Identify which cell holds the provided text, then report its [X, Y] central coordinate. 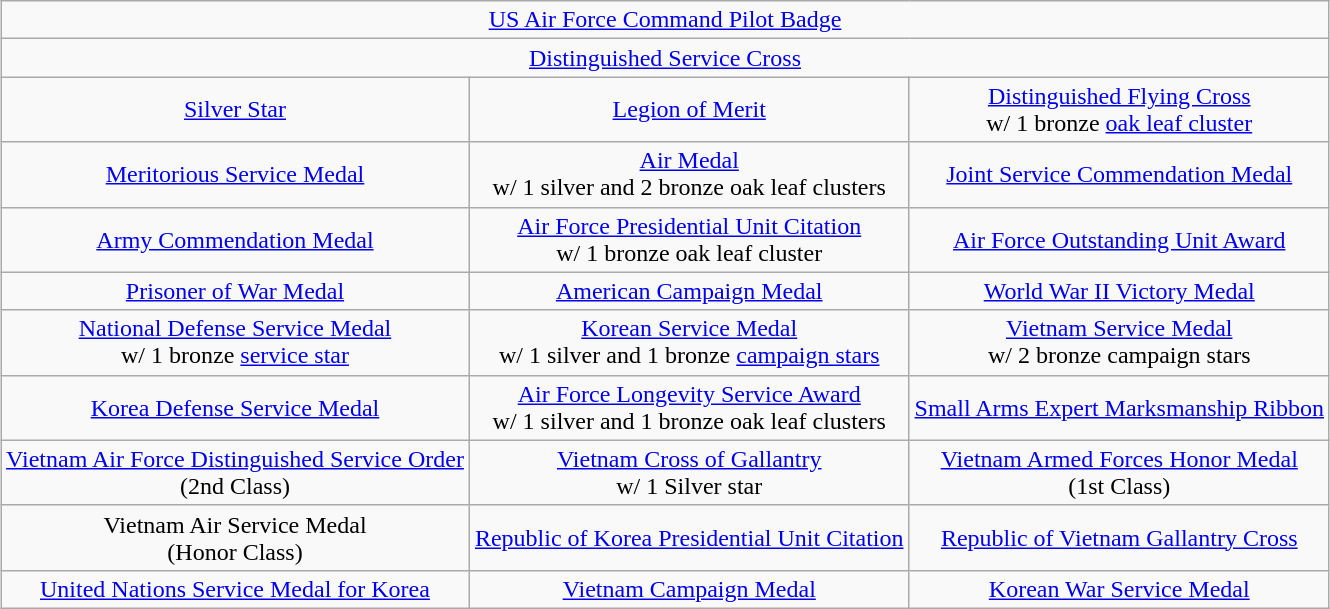
Air Force Longevity Service Awardw/ 1 silver and 1 bronze oak leaf clusters [689, 408]
Legion of Merit [689, 110]
Korean Service Medalw/ 1 silver and 1 bronze campaign stars [689, 342]
Meritorious Service Medal [236, 174]
Vietnam Campaign Medal [689, 589]
Vietnam Air Service Medal(Honor Class) [236, 538]
Distinguished Flying Crossw/ 1 bronze oak leaf cluster [1119, 110]
Air Force Outstanding Unit Award [1119, 240]
Silver Star [236, 110]
Air Medalw/ 1 silver and 2 bronze oak leaf clusters [689, 174]
Army Commendation Medal [236, 240]
National Defense Service Medalw/ 1 bronze service star [236, 342]
Small Arms Expert Marksmanship Ribbon [1119, 408]
Air Force Presidential Unit Citationw/ 1 bronze oak leaf cluster [689, 240]
Vietnam Cross of Gallantryw/ 1 Silver star [689, 472]
Republic of Vietnam Gallantry Cross [1119, 538]
American Campaign Medal [689, 291]
Prisoner of War Medal [236, 291]
United Nations Service Medal for Korea [236, 589]
Distinguished Service Cross [666, 58]
Republic of Korea Presidential Unit Citation [689, 538]
Korean War Service Medal [1119, 589]
Vietnam Armed Forces Honor Medal(1st Class) [1119, 472]
Korea Defense Service Medal [236, 408]
Vietnam Air Force Distinguished Service Order(2nd Class) [236, 472]
Joint Service Commendation Medal [1119, 174]
Vietnam Service Medalw/ 2 bronze campaign stars [1119, 342]
US Air Force Command Pilot Badge [666, 20]
World War II Victory Medal [1119, 291]
